Pinpoint the cell where the given text exists, returning its [X, Y] midpoint coordinate. 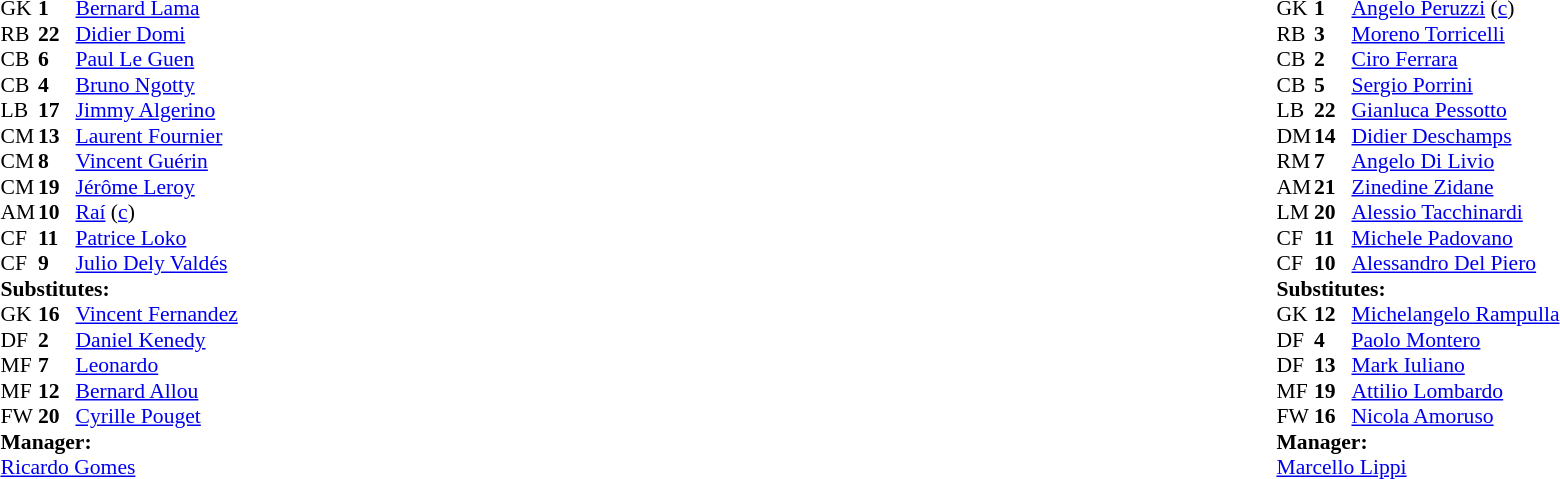
Jimmy Algerino [157, 111]
Didier Domi [157, 34]
Julio Dely Valdés [157, 263]
6 [57, 59]
Cyrille Pouget [157, 417]
Nicola Amoruso [1455, 417]
Attilio Lombardo [1455, 391]
Michele Padovano [1455, 238]
Paul Le Guen [157, 59]
Raí (c) [157, 213]
Alessio Tacchinardi [1455, 213]
Patrice Loko [157, 238]
Vincent Fernandez [157, 315]
Gianluca Pessotto [1455, 111]
Alessandro Del Piero [1455, 263]
Paolo Montero [1455, 340]
3 [1333, 34]
Mark Iuliano [1455, 365]
LM [1295, 213]
9 [57, 263]
Bruno Ngotty [157, 85]
8 [57, 161]
5 [1333, 85]
14 [1333, 136]
RM [1295, 161]
Daniel Kenedy [157, 340]
Vincent Guérin [157, 161]
Leonardo [157, 365]
Moreno Torricelli [1455, 34]
Ciro Ferrara [1455, 59]
Zinedine Zidane [1455, 187]
Sergio Porrini [1455, 85]
Jérôme Leroy [157, 187]
21 [1333, 187]
Angelo Di Livio [1455, 161]
DM [1295, 136]
Didier Deschamps [1455, 136]
Michelangelo Rampulla [1455, 315]
17 [57, 111]
Laurent Fournier [157, 136]
Bernard Allou [157, 391]
